Find where the given text appears and provide that cell's center as [X, Y] coordinate. 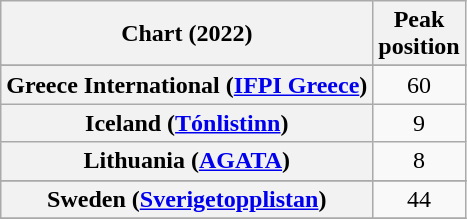
60 [419, 85]
Peakposition [419, 34]
44 [419, 199]
8 [419, 161]
Iceland (Tónlistinn) [187, 123]
Greece International (IFPI Greece) [187, 85]
9 [419, 123]
Chart (2022) [187, 34]
Sweden (Sverigetopplistan) [187, 199]
Lithuania (AGATA) [187, 161]
